For the text-containing cell, return its midpoint in (x, y) coordinate format. 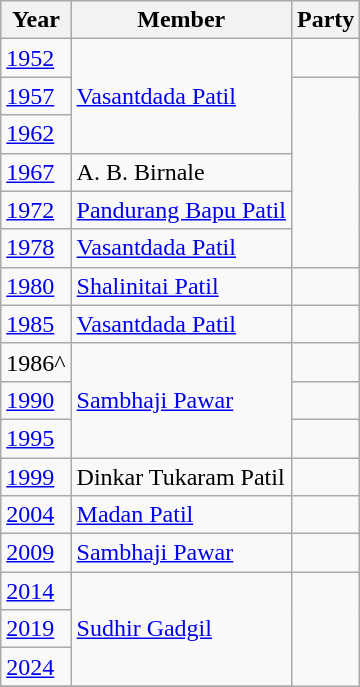
1985 (36, 324)
2009 (36, 553)
1986^ (36, 362)
Shalinitai Patil (181, 286)
Party (325, 20)
1990 (36, 400)
1952 (36, 58)
Sudhir Gadgil (181, 629)
1978 (36, 248)
Madan Patil (181, 515)
2024 (36, 667)
Dinkar Tukaram Patil (181, 477)
2004 (36, 515)
2019 (36, 629)
2014 (36, 591)
Year (36, 20)
1980 (36, 286)
1967 (36, 172)
1999 (36, 477)
A. B. Birnale (181, 172)
Member (181, 20)
1972 (36, 210)
1962 (36, 134)
1957 (36, 96)
Pandurang Bapu Patil (181, 210)
1995 (36, 438)
